Pinpoint the cell where the given text exists, returning its [X, Y] midpoint coordinate. 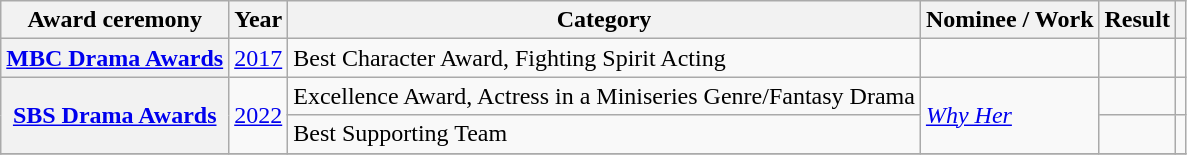
Result [1137, 20]
2022 [258, 115]
2017 [258, 58]
Why Her [1010, 115]
SBS Drama Awards [115, 115]
Category [604, 20]
Award ceremony [115, 20]
Nominee / Work [1010, 20]
MBC Drama Awards [115, 58]
Best Character Award, Fighting Spirit Acting [604, 58]
Best Supporting Team [604, 134]
Excellence Award, Actress in a Miniseries Genre/Fantasy Drama [604, 96]
Year [258, 20]
